Determine the [x, y] coordinate at the center of the cell enclosing the given text.  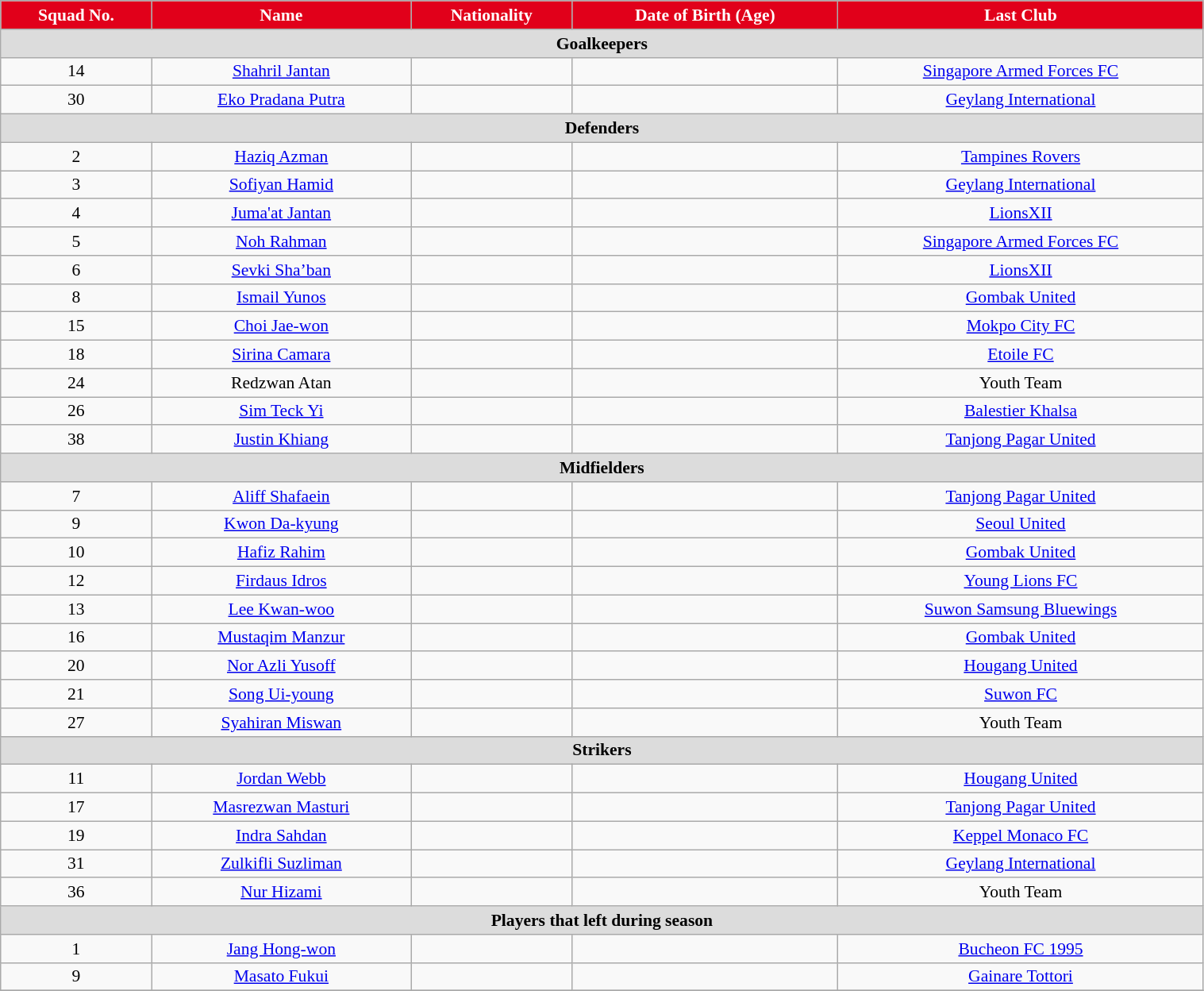
30 [76, 100]
Lee Kwan-woo [281, 609]
Ismail Yunos [281, 298]
Sofiyan Hamid [281, 185]
2 [76, 156]
10 [76, 553]
31 [76, 864]
Nationality [492, 15]
Mustaqim Manzur [281, 638]
18 [76, 355]
20 [76, 666]
Juma'at Jantan [281, 214]
Shahril Jantan [281, 71]
Sim Teck Yi [281, 411]
Justin Khiang [281, 440]
11 [76, 779]
Suwon FC [1021, 694]
5 [76, 241]
19 [76, 835]
36 [76, 893]
Jordan Webb [281, 779]
14 [76, 71]
Young Lions FC [1021, 581]
Sirina Camara [281, 355]
Squad No. [76, 15]
Hafiz Rahim [281, 553]
Bucheon FC 1995 [1021, 949]
Nur Hizami [281, 893]
7 [76, 496]
Masato Fukui [281, 977]
4 [76, 214]
Tampines Rovers [1021, 156]
26 [76, 411]
38 [76, 440]
Firdaus Idros [281, 581]
12 [76, 581]
16 [76, 638]
Song Ui-young [281, 694]
Strikers [602, 750]
8 [76, 298]
Jang Hong-won [281, 949]
Kwon Da-kyung [281, 524]
24 [76, 383]
Balestier Khalsa [1021, 411]
Indra Sahdan [281, 835]
21 [76, 694]
Nor Azli Yusoff [281, 666]
Goalkeepers [602, 44]
Keppel Monaco FC [1021, 835]
Masrezwan Masturi [281, 808]
27 [76, 723]
Sevki Sha’ban [281, 270]
Mokpo City FC [1021, 326]
Players that left during season [602, 920]
Seoul United [1021, 524]
Aliff Shafaein [281, 496]
Date of Birth (Age) [705, 15]
13 [76, 609]
15 [76, 326]
Name [281, 15]
Zulkifli Suzliman [281, 864]
6 [76, 270]
Noh Rahman [281, 241]
3 [76, 185]
1 [76, 949]
Eko Pradana Putra [281, 100]
Syahiran Miswan [281, 723]
17 [76, 808]
Gainare Tottori [1021, 977]
Suwon Samsung Bluewings [1021, 609]
Midfielders [602, 468]
Choi Jae-won [281, 326]
Redzwan Atan [281, 383]
Haziq Azman [281, 156]
Last Club [1021, 15]
Defenders [602, 129]
Etoile FC [1021, 355]
